Provide the (X, Y) coordinate of the cell's center where the given text is located.  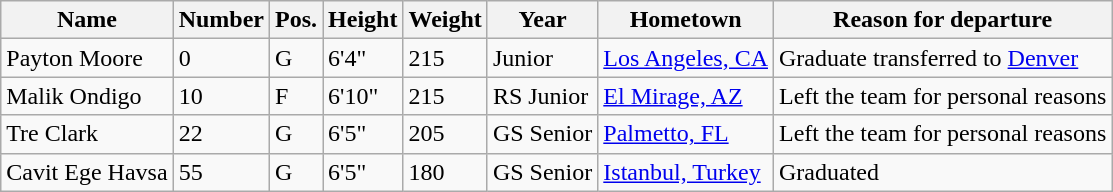
Year (542, 20)
Number (221, 20)
55 (221, 172)
6'10" (363, 96)
Malik Ondigo (87, 96)
Graduated (943, 172)
22 (221, 134)
Los Angeles, CA (686, 58)
Cavit Ege Havsa (87, 172)
Weight (445, 20)
Junior (542, 58)
Reason for departure (943, 20)
Payton Moore (87, 58)
180 (445, 172)
Hometown (686, 20)
Istanbul, Turkey (686, 172)
Pos. (296, 20)
Palmetto, FL (686, 134)
F (296, 96)
RS Junior (542, 96)
205 (445, 134)
Name (87, 20)
Graduate transferred to Denver (943, 58)
Tre Clark (87, 134)
El Mirage, AZ (686, 96)
10 (221, 96)
Height (363, 20)
0 (221, 58)
6'4" (363, 58)
